Return (x, y) of the center of cell containing provided text 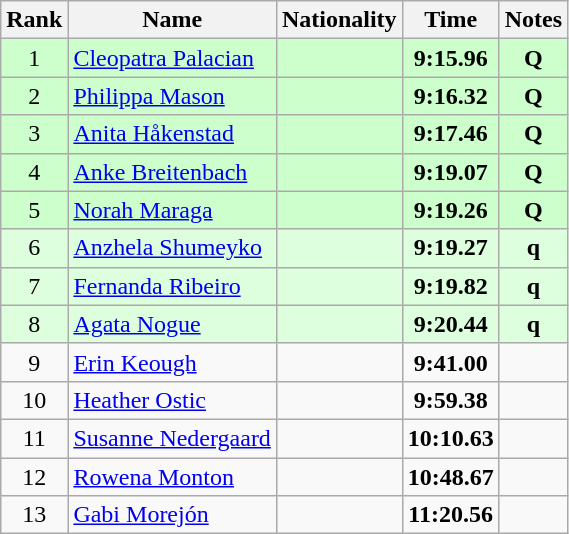
4 (34, 172)
Gabi Morejón (172, 515)
Heather Ostic (172, 400)
5 (34, 210)
11:20.56 (450, 515)
3 (34, 134)
9:59.38 (450, 400)
Erin Keough (172, 362)
Notes (533, 20)
1 (34, 58)
9:16.32 (450, 96)
9:41.00 (450, 362)
10:48.67 (450, 477)
9:19.07 (450, 172)
12 (34, 477)
Nationality (339, 20)
10 (34, 400)
9:20.44 (450, 324)
Anke Breitenbach (172, 172)
Norah Maraga (172, 210)
9:19.82 (450, 286)
Time (450, 20)
Rowena Monton (172, 477)
2 (34, 96)
Anita Håkenstad (172, 134)
10:10.63 (450, 438)
9:17.46 (450, 134)
9:19.27 (450, 248)
Cleopatra Palacian (172, 58)
9:19.26 (450, 210)
Agata Nogue (172, 324)
6 (34, 248)
Name (172, 20)
Anzhela Shumeyko (172, 248)
7 (34, 286)
Philippa Mason (172, 96)
8 (34, 324)
Rank (34, 20)
13 (34, 515)
11 (34, 438)
Fernanda Ribeiro (172, 286)
Susanne Nedergaard (172, 438)
9 (34, 362)
9:15.96 (450, 58)
